Return (X, Y) of the center of cell containing provided text 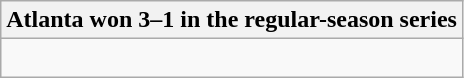
Atlanta won 3–1 in the regular-season series (232, 20)
